Scan for the cell matching the given text and deliver its [x, y] coordinate at center. 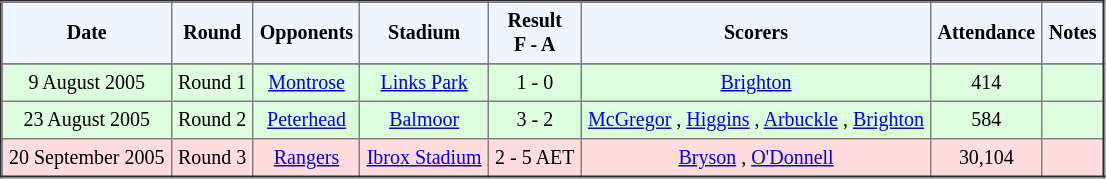
Attendance [986, 33]
Scorers [756, 33]
Rangers [306, 158]
1 - 0 [534, 83]
Round 2 [212, 120]
Date [87, 33]
20 September 2005 [87, 158]
Montrose [306, 83]
584 [986, 120]
Brighton [756, 83]
Stadium [424, 33]
McGregor , Higgins , Arbuckle , Brighton [756, 120]
Bryson , O'Donnell [756, 158]
Links Park [424, 83]
414 [986, 83]
Opponents [306, 33]
30,104 [986, 158]
2 - 5 AET [534, 158]
Round [212, 33]
Notes [1073, 33]
Round 3 [212, 158]
Balmoor [424, 120]
Round 1 [212, 83]
ResultF - A [534, 33]
Ibrox Stadium [424, 158]
3 - 2 [534, 120]
23 August 2005 [87, 120]
9 August 2005 [87, 83]
Peterhead [306, 120]
